Determine the (x, y) coordinate at the center of the cell enclosing the given text.  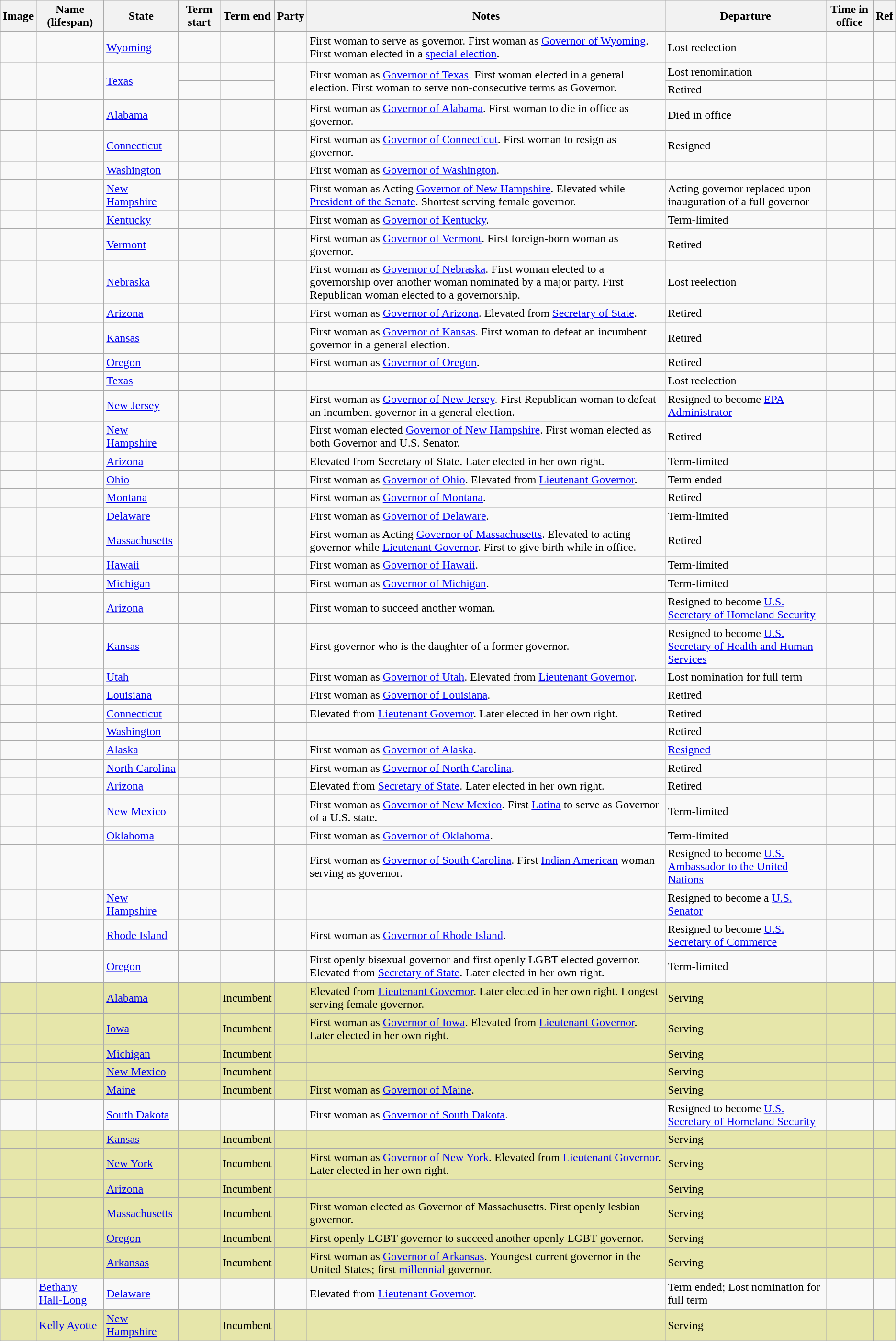
Arkansas (141, 1263)
First woman as Governor of Louisiana. (486, 695)
Ref (885, 16)
Resigned to become a U.S. Senator (746, 905)
First woman as Governor of Rhode Island. (486, 935)
Departure (746, 16)
First woman as Governor of Utah. Elevated from Lieutenant Governor. (486, 677)
First woman as Governor of Hawaii. (486, 565)
Kentucky (141, 220)
First openly bisexual governor and first openly LGBT elected governor. Elevated from Secretary of State. Later elected in her own right. (486, 967)
First woman as Governor of South Dakota. (486, 1114)
First woman as Governor of Alabama. First woman to die in office as governor. (486, 115)
First woman as Governor of Kansas. First woman to defeat an incumbent governor in a general election. (486, 338)
First woman as Governor of Texas. First woman elected in a general election. First woman to serve non-consecutive terms as Governor. (486, 81)
Party (291, 16)
Died in office (746, 115)
First woman as Governor of Iowa. Elevated from Lieutenant Governor. Later elected in her own right. (486, 1029)
Elevated from Lieutenant Governor. Later elected in her own right. Longest serving female governor. (486, 997)
South Dakota (141, 1114)
First woman as Governor of Montana. (486, 498)
First woman elected as Governor of Massachusetts. First openly lesbian governor. (486, 1214)
Term start (199, 16)
Elevated from Lieutenant Governor. (486, 1294)
Time in office (849, 16)
Lost nomination for full term (746, 677)
First governor who is the daughter of a former governor. (486, 646)
Montana (141, 498)
State (141, 16)
First woman as Governor of Arkansas. Youngest current governor in the United States; first millennial governor. (486, 1263)
Hawaii (141, 565)
Maine (141, 1090)
First woman as Governor of Oklahoma. (486, 836)
North Carolina (141, 768)
First woman as Governor of New Jersey. First Republican woman to defeat an incumbent governor in a general election. (486, 406)
Notes (486, 16)
First woman as Governor of Ohio. Elevated from Lieutenant Governor. (486, 480)
First woman as Governor of Kentucky. (486, 220)
First woman as Governor of Michigan. (486, 583)
First woman to succeed another woman. (486, 608)
Resigned to become U.S. Ambassador to the United Nations (746, 867)
First woman to serve as governor. First woman as Governor of Wyoming. First woman elected in a special election. (486, 47)
Oklahoma (141, 836)
First openly LGBT governor to succeed another openly LGBT governor. (486, 1238)
First woman elected Governor of New Hampshire. First woman elected as both Governor and U.S. Senator. (486, 436)
First woman as Governor of Maine. (486, 1090)
First woman as Governor of Arizona. Elevated from Secretary of State. (486, 313)
Term end (247, 16)
First woman as Acting Governor of New Hampshire. Elevated while President of the Senate. Shortest serving female governor. (486, 195)
Iowa (141, 1029)
Resigned to become U.S. Secretary of Commerce (746, 935)
Acting governor replaced upon inauguration of a full governor (746, 195)
Alaska (141, 750)
Term ended (746, 480)
First woman as Governor of South Carolina. First Indian American woman serving as governor. (486, 867)
First woman as Governor of Vermont. First foreign-born woman as governor. (486, 244)
First woman as Governor of Oregon. (486, 363)
Utah (141, 677)
Vermont (141, 244)
First woman as Governor of Washington. (486, 170)
Name(lifespan) (70, 16)
Bethany Hall-Long (70, 1294)
First woman as Governor of North Carolina. (486, 768)
Lost renomination (746, 72)
Wyoming (141, 47)
First woman as Governor of Connecticut. First woman to resign as governor. (486, 145)
Elevated from Lieutenant Governor. Later elected in her own right. (486, 714)
First woman as Governor of New York. Elevated from Lieutenant Governor. Later elected in her own right. (486, 1164)
Resigned to become EPA Administrator (746, 406)
First woman as Acting Governor of Massachusetts. Elevated to acting governor while Lieutenant Governor. First to give birth while in office. (486, 541)
First woman as Governor of Delaware. (486, 516)
Term ended; Lost nomination for full term (746, 1294)
First woman as Governor of Alaska. (486, 750)
Nebraska (141, 282)
Rhode Island (141, 935)
New Jersey (141, 406)
Kelly Ayotte (70, 1325)
New York (141, 1164)
Ohio (141, 480)
Image (18, 16)
Resigned to become U.S. Secretary of Health and Human Services (746, 646)
Louisiana (141, 695)
First woman as Governor of New Mexico. First Latina to serve as Governor of a U.S. state. (486, 811)
